From the cell containing the given text, extract its center point as (X, Y) coordinate. 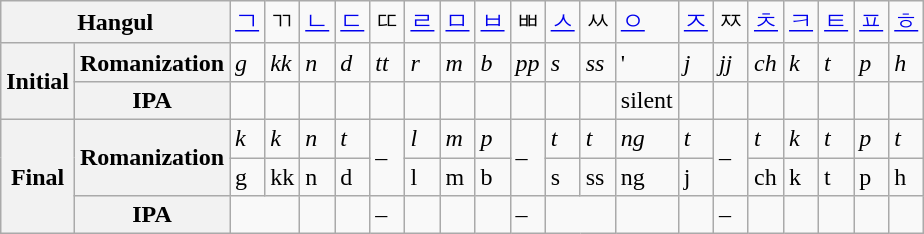
' (646, 62)
jj (730, 62)
ㅃ (528, 22)
ㅇ (646, 22)
ㅂ (492, 22)
ㅌ (836, 22)
Hangul (116, 22)
ㅎ (906, 22)
ㅅ (562, 22)
ㄹ (422, 22)
ㄲ (282, 22)
ㅍ (872, 22)
ㅋ (802, 22)
ㄱ (248, 22)
ㅆ (598, 22)
tt (388, 62)
ㄷ (352, 22)
pp (528, 62)
ㅊ (766, 22)
silent (646, 100)
Initial (38, 81)
ㅉ (730, 22)
ㅁ (458, 22)
ㄴ (318, 22)
r (422, 62)
ㄸ (388, 22)
Final (38, 176)
ㅈ (696, 22)
